Return [x, y] of the center of cell containing provided text 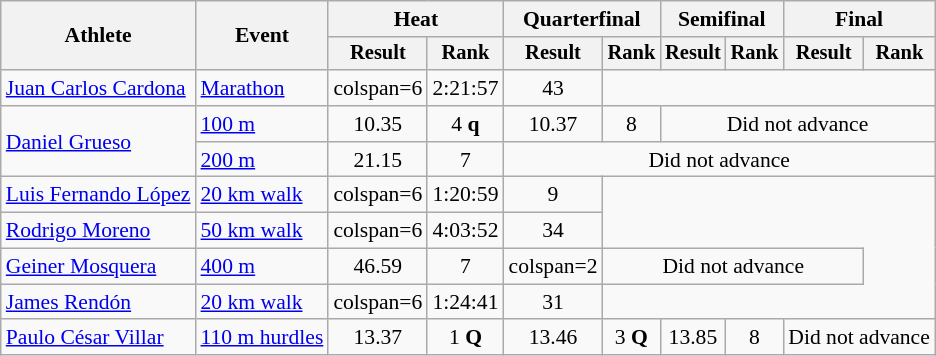
100 m [262, 124]
Semifinal [722, 19]
Heat [416, 19]
110 m hurdles [262, 338]
4:03:52 [465, 231]
1 Q [465, 338]
13.37 [378, 338]
Daniel Grueso [98, 142]
Quarterfinal [582, 19]
34 [554, 231]
50 km walk [262, 231]
Geiner Mosquera [98, 267]
3 Q [632, 338]
Rodrigo Moreno [98, 231]
13.46 [554, 338]
Athlete [98, 36]
9 [554, 195]
Luis Fernando López [98, 195]
400 m [262, 267]
21.15 [378, 160]
Marathon [262, 88]
43 [554, 88]
2:21:57 [465, 88]
Juan Carlos Cardona [98, 88]
colspan=2 [554, 267]
10.35 [378, 124]
10.37 [554, 124]
Final [859, 19]
James Rendón [98, 302]
200 m [262, 160]
1:24:41 [465, 302]
31 [554, 302]
1:20:59 [465, 195]
Paulo César Villar [98, 338]
4 q [465, 124]
Event [262, 36]
46.59 [378, 267]
13.85 [693, 338]
